From the cell containing the given text, extract its center point as [X, Y] coordinate. 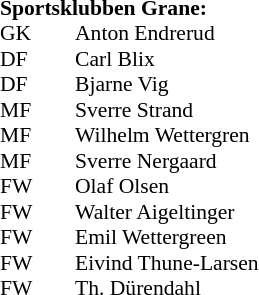
Emil Wettergreen [167, 237]
Olaf Olsen [167, 187]
Anton Endrerud [167, 33]
Carl Blix [167, 59]
Eivind Thune-Larsen [167, 263]
Walter Aigeltinger [167, 212]
Bjarne Vig [167, 85]
Wilhelm Wettergren [167, 135]
GK [19, 33]
Sverre Nergaard [167, 161]
Sverre Strand [167, 110]
